Determine the (x, y) coordinate at the center of the cell enclosing the given text.  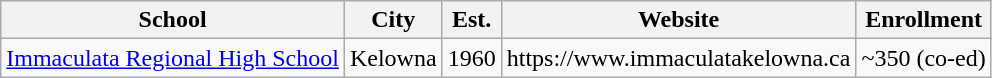
Est. (472, 20)
School (173, 20)
Immaculata Regional High School (173, 58)
City (393, 20)
https://www.immaculatakelowna.ca (678, 58)
Enrollment (924, 20)
1960 (472, 58)
Website (678, 20)
Kelowna (393, 58)
~350 (co-ed) (924, 58)
